Output the [x, y] coordinate of the center of the cell containing the given text.  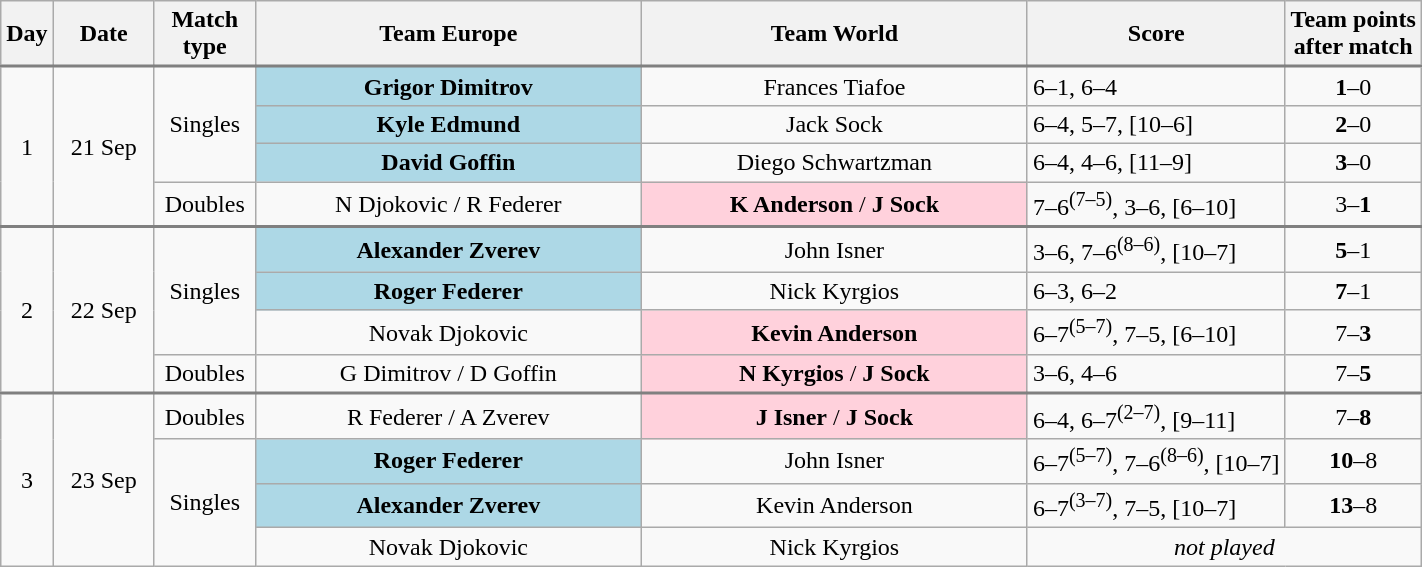
1 [27, 147]
6–7(5–7), 7–5, [6–10] [1156, 332]
Kyle Edmund [448, 124]
6–4, 5–7, [10–6] [1156, 124]
23 Sep [104, 480]
7–1 [1353, 291]
6–7(5–7), 7–6(8–6), [10–7] [1156, 462]
Team points after match [1353, 34]
Jack Sock [834, 124]
7–6(7–5), 3–6, [6–10] [1156, 204]
Date [104, 34]
Team Europe [448, 34]
22 Sep [104, 310]
not played [1224, 547]
Day [27, 34]
6–7(3–7), 7–5, [10–7] [1156, 506]
2–0 [1353, 124]
6–4, 4–6, [11–9] [1156, 162]
6–1, 6–4 [1156, 86]
Grigor Dimitrov [448, 86]
Diego Schwartzman [834, 162]
3–6, 4–6 [1156, 374]
J Isner / J Sock [834, 416]
Match type [204, 34]
N Kyrgios / J Sock [834, 374]
6–4, 6–7(2–7), [9–11] [1156, 416]
13–8 [1353, 506]
3–0 [1353, 162]
3–6, 7–6(8–6), [10–7] [1156, 250]
G Dimitrov / D Goffin [448, 374]
7–3 [1353, 332]
7–5 [1353, 374]
5–1 [1353, 250]
R Federer / A Zverev [448, 416]
2 [27, 310]
3 [27, 480]
1–0 [1353, 86]
Score [1156, 34]
Team World [834, 34]
7–8 [1353, 416]
David Goffin [448, 162]
10–8 [1353, 462]
21 Sep [104, 147]
6–3, 6–2 [1156, 291]
N Djokovic / R Federer [448, 204]
3–1 [1353, 204]
K Anderson / J Sock [834, 204]
Frances Tiafoe [834, 86]
